Capture the cell that displays the provided text and extract its (X, Y) central coordinate. 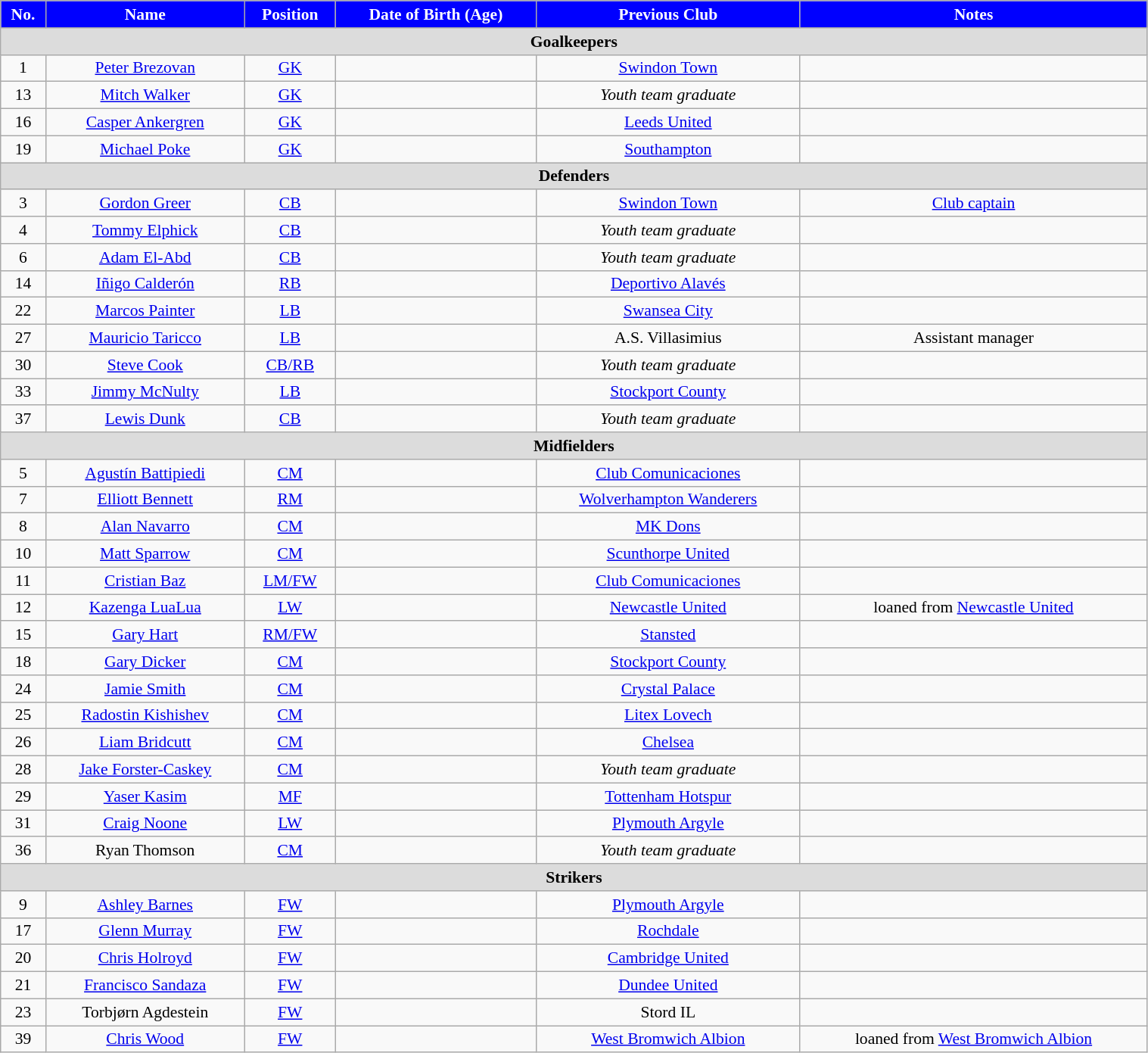
Assistant manager (973, 338)
Defenders (574, 176)
3 (23, 204)
Mauricio Taricco (145, 338)
Crystal Palace (668, 689)
Newcastle United (668, 608)
13 (23, 95)
Iñigo Calderón (145, 284)
Tottenham Hotspur (668, 796)
17 (23, 931)
Scunthorpe United (668, 554)
Ashley Barnes (145, 905)
4 (23, 230)
20 (23, 958)
loaned from Newcastle United (973, 608)
6 (23, 257)
27 (23, 338)
Steve Cook (145, 365)
39 (23, 1039)
Lewis Dunk (145, 419)
Strikers (574, 877)
West Bromwich Albion (668, 1039)
Stord IL (668, 1012)
Casper Ankergren (145, 123)
28 (23, 770)
16 (23, 123)
25 (23, 715)
Jamie Smith (145, 689)
Gary Dicker (145, 662)
Liam Bridcutt (145, 743)
RB (290, 284)
Francisco Sandaza (145, 986)
Michael Poke (145, 149)
Club captain (973, 204)
Goalkeepers (574, 42)
Kazenga LuaLua (145, 608)
Date of Birth (Age) (436, 14)
37 (23, 419)
33 (23, 392)
Southampton (668, 149)
Deportivo Alavés (668, 284)
9 (23, 905)
Gary Hart (145, 635)
14 (23, 284)
30 (23, 365)
Cambridge United (668, 958)
Wolverhampton Wanderers (668, 500)
Ryan Thomson (145, 851)
Notes (973, 14)
Agustín Battipiedi (145, 473)
Jimmy McNulty (145, 392)
15 (23, 635)
Rochdale (668, 931)
36 (23, 851)
Elliott Bennett (145, 500)
5 (23, 473)
Peter Brezovan (145, 68)
MK Dons (668, 527)
RM (290, 500)
Name (145, 14)
Marcos Painter (145, 311)
18 (23, 662)
Swansea City (668, 311)
19 (23, 149)
Dundee United (668, 986)
Tommy Elphick (145, 230)
Glenn Murray (145, 931)
RM/FW (290, 635)
LM/FW (290, 581)
loaned from West Bromwich Albion (973, 1039)
Mitch Walker (145, 95)
Leeds United (668, 123)
Jake Forster-Caskey (145, 770)
Midfielders (574, 446)
Torbjørn Agdestein (145, 1012)
Chris Wood (145, 1039)
23 (23, 1012)
Chris Holroyd (145, 958)
No. (23, 14)
Cristian Baz (145, 581)
22 (23, 311)
Alan Navarro (145, 527)
29 (23, 796)
Craig Noone (145, 824)
CB/RB (290, 365)
7 (23, 500)
Previous Club (668, 14)
Radostin Kishishev (145, 715)
24 (23, 689)
Yaser Kasim (145, 796)
10 (23, 554)
26 (23, 743)
31 (23, 824)
Litex Lovech (668, 715)
8 (23, 527)
Stansted (668, 635)
A.S. Villasimius (668, 338)
Adam El-Abd (145, 257)
Chelsea (668, 743)
Position (290, 14)
1 (23, 68)
MF (290, 796)
Matt Sparrow (145, 554)
11 (23, 581)
Gordon Greer (145, 204)
12 (23, 608)
21 (23, 986)
